From the cell containing the given text, extract its center point as [X, Y] coordinate. 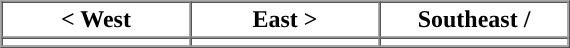
East > [284, 20]
Southeast / [474, 20]
< West [96, 20]
